Locate the cell with the specified text and output its (X, Y) center coordinate. 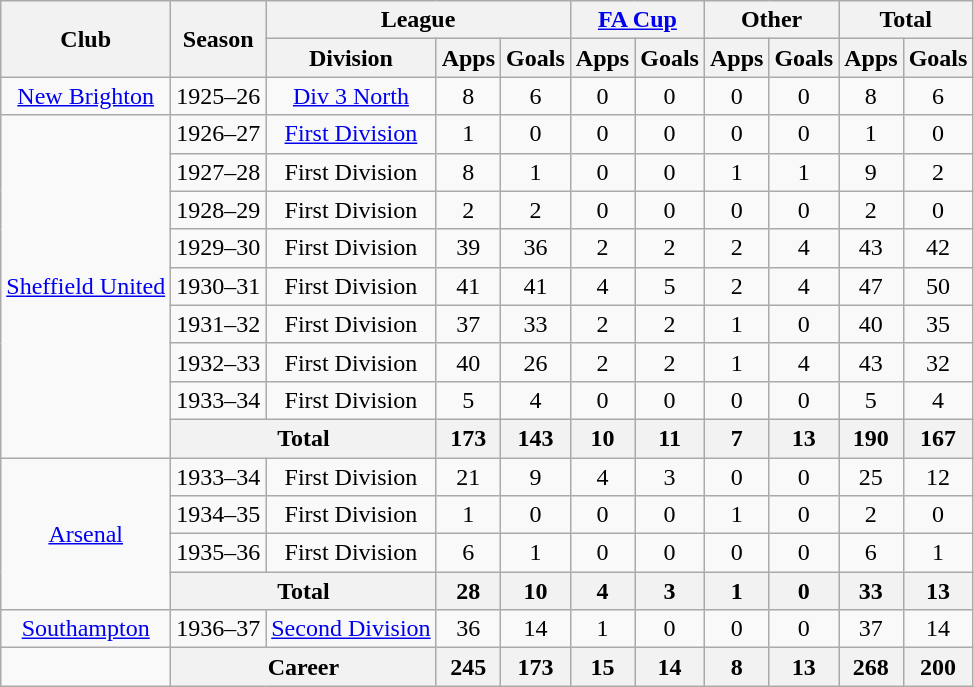
268 (871, 667)
1936–37 (218, 629)
Southampton (86, 629)
League (418, 20)
Club (86, 39)
15 (602, 667)
167 (938, 438)
New Brighton (86, 96)
12 (938, 477)
1926–27 (218, 134)
11 (670, 438)
Div 3 North (351, 96)
1931–32 (218, 324)
1932–33 (218, 362)
Second Division (351, 629)
42 (938, 248)
1928–29 (218, 210)
7 (736, 438)
Sheffield United (86, 286)
21 (468, 477)
1929–30 (218, 248)
35 (938, 324)
39 (468, 248)
Season (218, 39)
Division (351, 58)
Other (771, 20)
Career (304, 667)
143 (536, 438)
1934–35 (218, 515)
1925–26 (218, 96)
26 (536, 362)
28 (468, 591)
25 (871, 477)
50 (938, 286)
FA Cup (637, 20)
32 (938, 362)
190 (871, 438)
47 (871, 286)
245 (468, 667)
200 (938, 667)
1930–31 (218, 286)
Arsenal (86, 534)
1935–36 (218, 553)
1927–28 (218, 172)
